Find where the given text appears and provide that cell's center as [X, Y] coordinate. 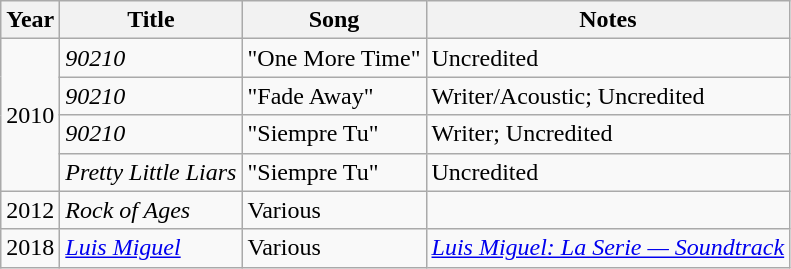
Rock of Ages [151, 210]
Luis Miguel: La Serie — Soundtrack [608, 248]
Title [151, 20]
2010 [30, 115]
Writer/Acoustic; Uncredited [608, 96]
Year [30, 20]
"Fade Away" [334, 96]
2012 [30, 210]
Luis Miguel [151, 248]
Song [334, 20]
Pretty Little Liars [151, 172]
2018 [30, 248]
Notes [608, 20]
Writer; Uncredited [608, 134]
"One More Time" [334, 58]
